Detect which cell encompasses the target text, then output its [X, Y] center coordinate. 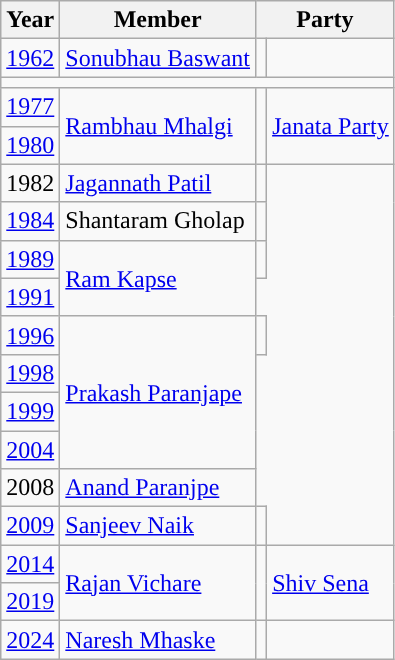
Member [158, 20]
1999 [30, 411]
2024 [30, 640]
1991 [30, 297]
2019 [30, 602]
Naresh Mhaske [158, 640]
1980 [30, 145]
1962 [30, 58]
Janata Party [331, 126]
Jagannath Patil [158, 183]
Sanjeev Naik [158, 526]
Year [30, 20]
1989 [30, 259]
1982 [30, 183]
Prakash Paranjape [158, 392]
Sonubhau Baswant [158, 58]
Ram Kapse [158, 278]
1998 [30, 373]
2008 [30, 488]
Shiv Sena [331, 583]
2014 [30, 564]
2004 [30, 449]
Anand Paranjpe [158, 488]
1984 [30, 221]
2009 [30, 526]
1996 [30, 335]
Shantaram Gholap [158, 221]
1977 [30, 107]
Party [326, 20]
Rajan Vichare [158, 583]
Rambhau Mhalgi [158, 126]
